Search for the cell housing the specified text and yield its (X, Y) center coordinate. 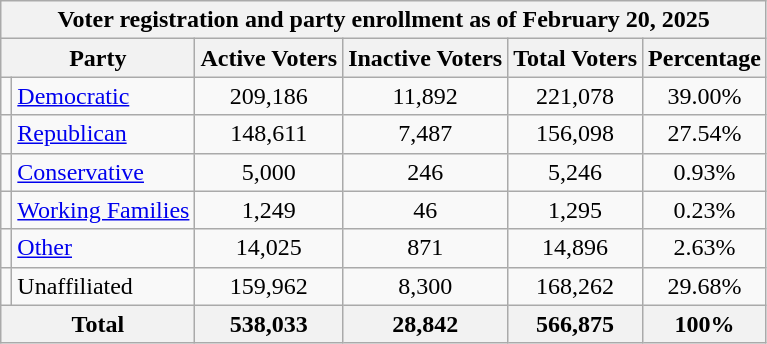
Total Voters (576, 58)
1,249 (269, 210)
Voter registration and party enrollment as of February 20, 2025 (384, 20)
0.93% (705, 172)
Active Voters (269, 58)
148,611 (269, 134)
209,186 (269, 96)
100% (705, 324)
Other (104, 248)
1,295 (576, 210)
Inactive Voters (426, 58)
168,262 (576, 286)
39.00% (705, 96)
14,025 (269, 248)
Democratic (104, 96)
871 (426, 248)
Republican (104, 134)
14,896 (576, 248)
Conservative (104, 172)
2.63% (705, 248)
221,078 (576, 96)
7,487 (426, 134)
Working Families (104, 210)
27.54% (705, 134)
566,875 (576, 324)
Unaffiliated (104, 286)
246 (426, 172)
Total (98, 324)
28,842 (426, 324)
Percentage (705, 58)
11,892 (426, 96)
538,033 (269, 324)
156,098 (576, 134)
46 (426, 210)
159,962 (269, 286)
5,000 (269, 172)
8,300 (426, 286)
Party (98, 58)
0.23% (705, 210)
5,246 (576, 172)
29.68% (705, 286)
